Extract the [x, y] coordinate from the center of the cell holding the provided text.  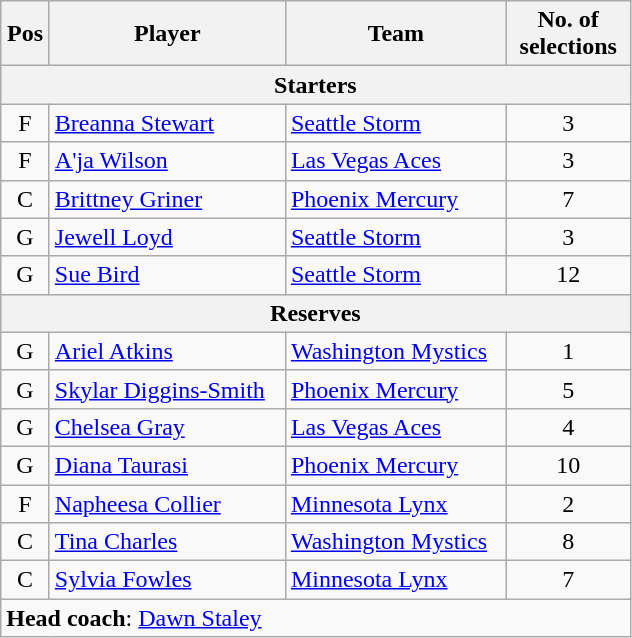
Ariel Atkins [167, 351]
A'ja Wilson [167, 161]
2 [568, 503]
Breanna Stewart [167, 123]
Team [396, 34]
1 [568, 351]
Sue Bird [167, 275]
Skylar Diggins-Smith [167, 389]
Reserves [316, 313]
No. of selections [568, 34]
Brittney Griner [167, 199]
Head coach: Dawn Staley [316, 618]
Tina Charles [167, 542]
10 [568, 465]
Diana Taurasi [167, 465]
Chelsea Gray [167, 427]
12 [568, 275]
Napheesa Collier [167, 503]
Player [167, 34]
Starters [316, 85]
Jewell Loyd [167, 237]
Sylvia Fowles [167, 580]
4 [568, 427]
8 [568, 542]
5 [568, 389]
Pos [26, 34]
